Provide the (X, Y) coordinate of the cell's center where the given text is located.  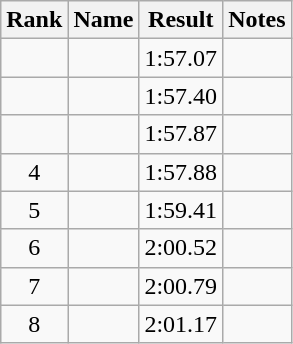
2:00.79 (181, 286)
Result (181, 20)
1:57.88 (181, 172)
1:59.41 (181, 210)
Rank (34, 20)
6 (34, 248)
5 (34, 210)
4 (34, 172)
8 (34, 324)
Notes (257, 20)
Name (104, 20)
7 (34, 286)
1:57.07 (181, 58)
1:57.87 (181, 134)
2:00.52 (181, 248)
1:57.40 (181, 96)
2:01.17 (181, 324)
